Extract the [X, Y] coordinate from the center of the cell holding the provided text.  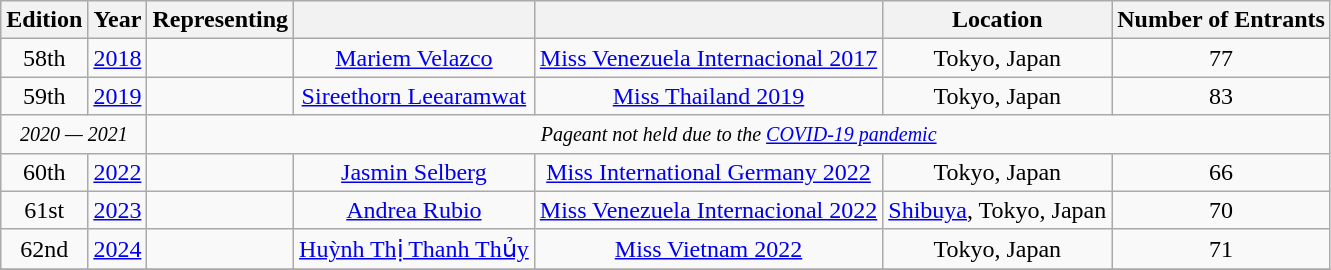
Edition [44, 20]
Miss International Germany 2022 [708, 172]
2024 [118, 249]
77 [1222, 58]
71 [1222, 249]
Miss Venezuela Internacional 2017 [708, 58]
58th [44, 58]
60th [44, 172]
Number of Entrants [1222, 20]
83 [1222, 96]
Representing [220, 20]
59th [44, 96]
62nd [44, 249]
2022 [118, 172]
Andrea Rubio [414, 210]
Miss Thailand 2019 [708, 96]
2018 [118, 58]
Miss Vietnam 2022 [708, 249]
Pageant not held due to the COVID-19 pandemic [738, 134]
66 [1222, 172]
70 [1222, 210]
2019 [118, 96]
Jasmin Selberg [414, 172]
2020 — 2021 [74, 134]
Miss Venezuela Internacional 2022 [708, 210]
Sireethorn Leearamwat [414, 96]
Shibuya, Tokyo, Japan [998, 210]
Huỳnh Thị Thanh Thủy [414, 249]
Year [118, 20]
2023 [118, 210]
61st [44, 210]
Mariem Velazco [414, 58]
Location [998, 20]
